Locate the cell with the specified text and output its (X, Y) center coordinate. 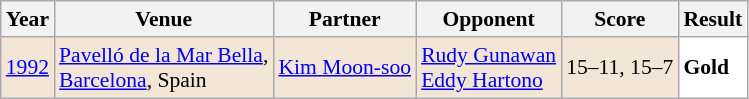
Gold (712, 68)
Kim Moon-soo (344, 68)
15–11, 15–7 (620, 68)
Score (620, 19)
Opponent (488, 19)
Partner (344, 19)
Result (712, 19)
Year (28, 19)
1992 (28, 68)
Rudy Gunawan Eddy Hartono (488, 68)
Pavelló de la Mar Bella,Barcelona, Spain (164, 68)
Venue (164, 19)
